Scan for the cell matching the given text and deliver its (X, Y) coordinate at center. 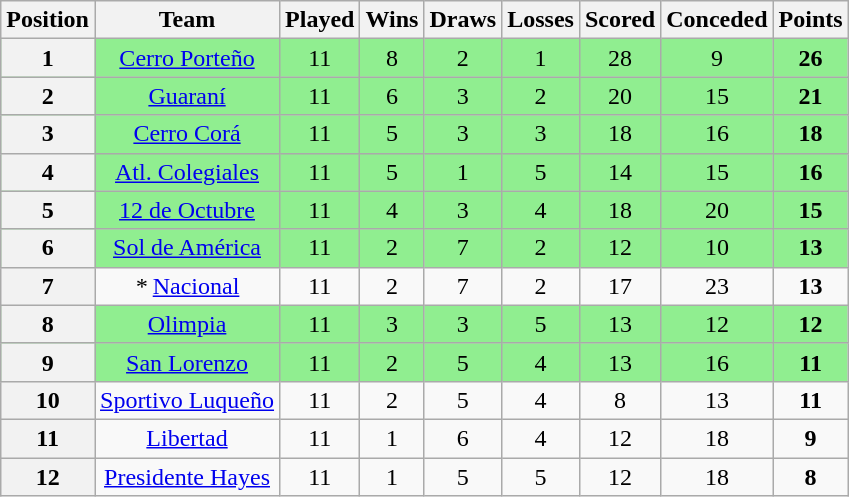
Guaraní (186, 96)
Olimpia (186, 324)
Scored (620, 20)
* Nacional (186, 286)
Draws (463, 20)
17 (620, 286)
28 (620, 58)
Sol de América (186, 248)
Wins (392, 20)
Libertad (186, 438)
Cerro Porteño (186, 58)
12 de Octubre (186, 210)
21 (810, 96)
Position (48, 20)
Team (186, 20)
Cerro Corá (186, 134)
Conceded (717, 20)
Losses (541, 20)
San Lorenzo (186, 362)
Played (320, 20)
14 (620, 172)
Presidente Hayes (186, 477)
26 (810, 58)
Sportivo Luqueño (186, 400)
23 (717, 286)
Points (810, 20)
Atl. Colegiales (186, 172)
